For the text-containing cell, return its midpoint in [X, Y] coordinate format. 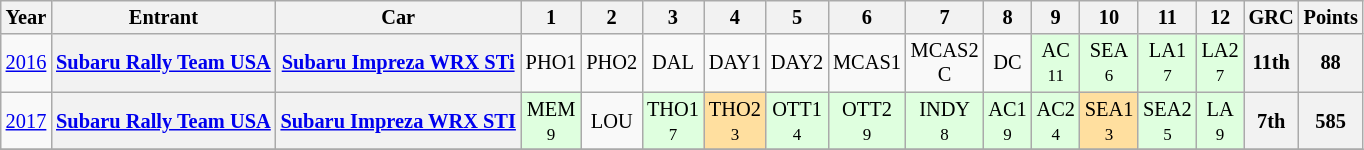
7th [1272, 121]
Car [398, 17]
OTT14 [797, 121]
SEA13 [1109, 121]
Entrant [163, 17]
INDY8 [945, 121]
88 [1331, 63]
SEA25 [1167, 121]
3 [673, 17]
OTT29 [867, 121]
MEM9 [552, 121]
5 [797, 17]
DAY1 [735, 63]
11th [1272, 63]
THO17 [673, 121]
THO23 [735, 121]
LA9 [1220, 121]
DAY2 [797, 63]
GRC [1272, 17]
2017 [26, 121]
DC [1007, 63]
9 [1056, 17]
7 [945, 17]
Subaru Impreza WRX STI [398, 121]
8 [1007, 17]
AC11 [1056, 63]
2016 [26, 63]
AC24 [1056, 121]
LA17 [1167, 63]
4 [735, 17]
PHO2 [612, 63]
Points [1331, 17]
MCAS1 [867, 63]
Year [26, 17]
585 [1331, 121]
11 [1167, 17]
MCAS2C [945, 63]
2 [612, 17]
AC19 [1007, 121]
DAL [673, 63]
6 [867, 17]
Subaru Impreza WRX STi [398, 63]
LOU [612, 121]
12 [1220, 17]
LA27 [1220, 63]
PHO1 [552, 63]
SEA6 [1109, 63]
10 [1109, 17]
1 [552, 17]
